From the cell containing the given text, extract its center point as (X, Y) coordinate. 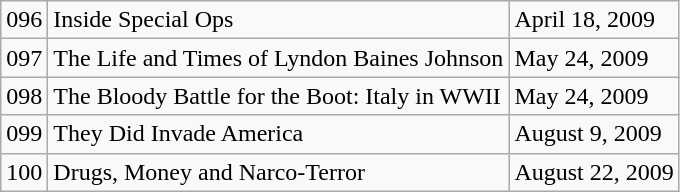
August 9, 2009 (594, 134)
The Life and Times of Lyndon Baines Johnson (278, 58)
The Bloody Battle for the Boot: Italy in WWII (278, 96)
Drugs, Money and Narco-Terror (278, 172)
098 (24, 96)
Inside Special Ops (278, 20)
100 (24, 172)
099 (24, 134)
096 (24, 20)
August 22, 2009 (594, 172)
They Did Invade America (278, 134)
097 (24, 58)
April 18, 2009 (594, 20)
